Output the [X, Y] coordinate of the center of the cell containing the given text.  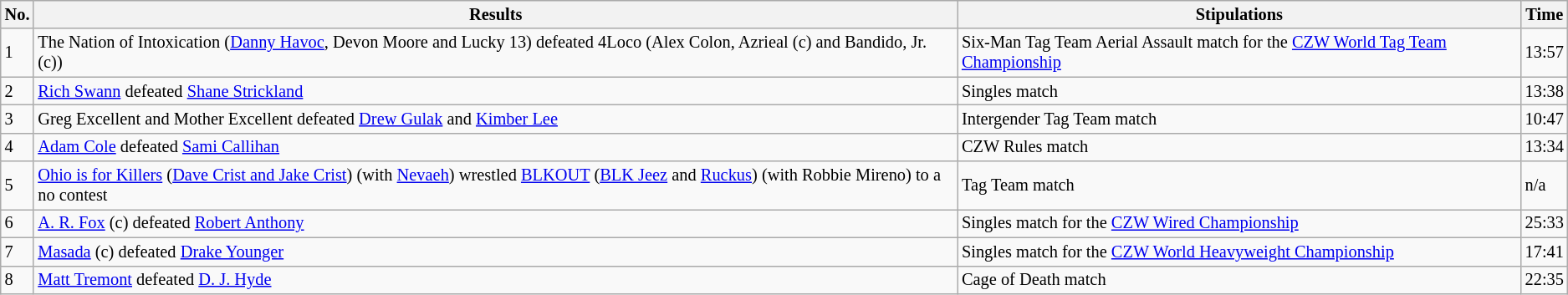
Time [1545, 14]
The Nation of Intoxication (Danny Havoc, Devon Moore and Lucky 13) defeated 4Loco (Alex Colon, Azrieal (c) and Bandido, Jr. (c)) [495, 53]
13:38 [1545, 91]
n/a [1545, 186]
Adam Cole defeated Sami Callihan [495, 147]
2 [18, 91]
A. R. Fox (c) defeated Robert Anthony [495, 223]
Singles match for the CZW World Heavyweight Championship [1239, 252]
1 [18, 53]
No. [18, 14]
Tag Team match [1239, 186]
5 [18, 186]
Singles match for the CZW Wired Championship [1239, 223]
17:41 [1545, 252]
Cage of Death match [1239, 280]
25:33 [1545, 223]
Rich Swann defeated Shane Strickland [495, 91]
Stipulations [1239, 14]
Results [495, 14]
10:47 [1545, 119]
Masada (c) defeated Drake Younger [495, 252]
Greg Excellent and Mother Excellent defeated Drew Gulak and Kimber Lee [495, 119]
Matt Tremont defeated D. J. Hyde [495, 280]
Six-Man Tag Team Aerial Assault match for the CZW World Tag Team Championship [1239, 53]
8 [18, 280]
Singles match [1239, 91]
13:57 [1545, 53]
Ohio is for Killers (Dave Crist and Jake Crist) (with Nevaeh) wrestled BLKOUT (BLK Jeez and Ruckus) (with Robbie Mireno) to a no contest [495, 186]
22:35 [1545, 280]
CZW Rules match [1239, 147]
4 [18, 147]
Intergender Tag Team match [1239, 119]
13:34 [1545, 147]
7 [18, 252]
6 [18, 223]
3 [18, 119]
